Provide the [x, y] coordinate of the cell's center where the given text is located.  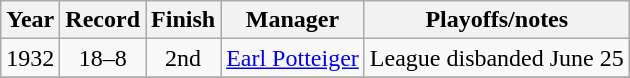
Record [103, 20]
Earl Potteiger [293, 58]
Playoffs/notes [496, 20]
Year [30, 20]
Manager [293, 20]
Finish [184, 20]
18–8 [103, 58]
2nd [184, 58]
1932 [30, 58]
League disbanded June 25 [496, 58]
